Find where the given text appears and provide that cell's center as [X, Y] coordinate. 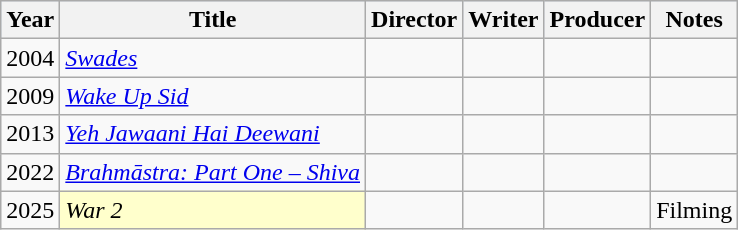
Notes [694, 20]
2025 [30, 210]
2009 [30, 96]
Producer [598, 20]
Filming [694, 210]
Director [414, 20]
War 2 [213, 210]
Title [213, 20]
Swades [213, 58]
Brahmāstra: Part One – Shiva [213, 172]
Year [30, 20]
Writer [504, 20]
2004 [30, 58]
2022 [30, 172]
Yeh Jawaani Hai Deewani [213, 134]
2013 [30, 134]
Wake Up Sid [213, 96]
